Scan for the cell matching the given text and deliver its [X, Y] coordinate at center. 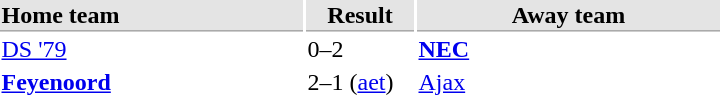
NEC [568, 49]
Home team [152, 16]
Result [360, 16]
Away team [568, 16]
DS '79 [152, 49]
0–2 [360, 49]
